Pinpoint the cell where the given text exists, returning its [x, y] midpoint coordinate. 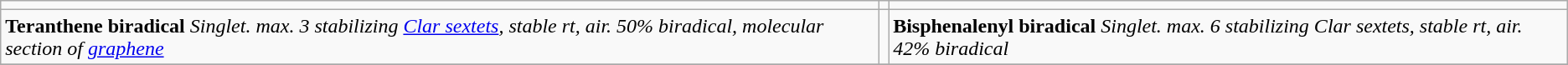
Teranthene biradical Singlet. max. 3 stabilizing Clar sextets, stable rt, air. 50% biradical, molecular section of graphene [441, 37]
Bisphenalenyl biradical Singlet. max. 6 stabilizing Clar sextets, stable rt, air. 42% biradical [1228, 37]
